Extract the [x, y] coordinate from the center of the cell holding the provided text.  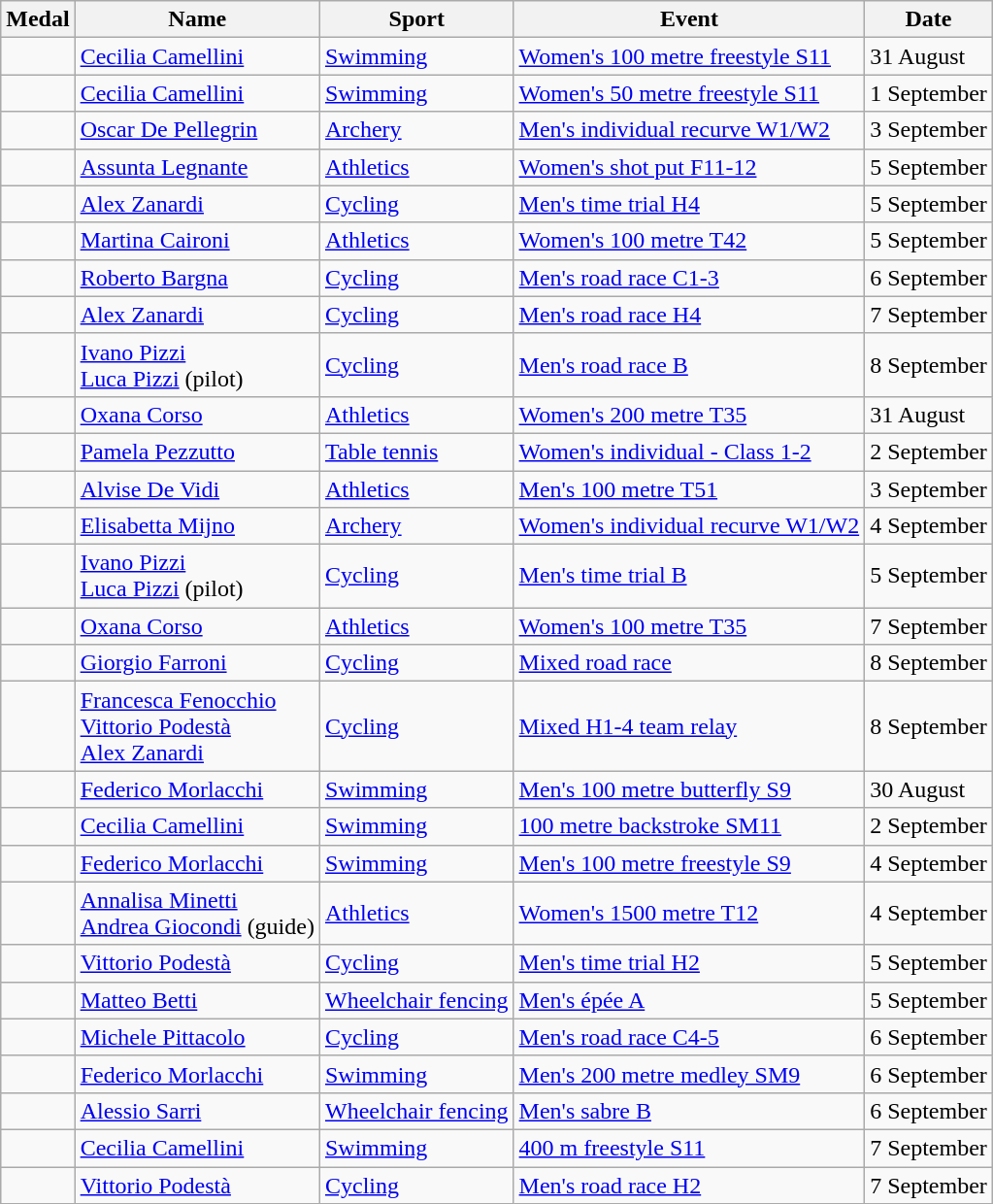
Francesca FenocchioVittorio PodestàAlex Zanardi [197, 726]
Women's 100 metre T35 [689, 626]
Date [929, 19]
Men's road race B [689, 365]
Men's 100 metre freestyle S9 [689, 863]
Matteo Betti [197, 1000]
Women's individual - Class 1-2 [689, 451]
Table tennis [416, 451]
Medal [38, 19]
Oscar De Pellegrin [197, 130]
Men's road race C4-5 [689, 1037]
Men's road race C1-3 [689, 278]
400 m freestyle S11 [689, 1148]
Roberto Bargna [197, 278]
Assunta Legnante [197, 167]
30 August [929, 789]
Name [197, 19]
Giorgio Farroni [197, 663]
Women's 100 metre freestyle S11 [689, 56]
Annalisa MinettiAndrea Giocondi (guide) [197, 913]
Women's individual recurve W1/W2 [689, 526]
Women's 1500 metre T12 [689, 913]
Men's individual recurve W1/W2 [689, 130]
Men's road race H4 [689, 315]
Alessio Sarri [197, 1111]
Men's 100 metre T51 [689, 488]
Men's sabre B [689, 1111]
100 metre backstroke SM11 [689, 826]
Mixed road race [689, 663]
Men's time trial H4 [689, 204]
Women's 100 metre T42 [689, 241]
Michele Pittacolo [197, 1037]
Men's time trial B [689, 577]
Women's 200 metre T35 [689, 415]
Women's 50 metre freestyle S11 [689, 93]
Alvise De Vidi [197, 488]
Pamela Pezzutto [197, 451]
Men's 200 metre medley SM9 [689, 1074]
Mixed H1-4 team relay [689, 726]
1 September [929, 93]
Elisabetta Mijno [197, 526]
Men's 100 metre butterfly S9 [689, 789]
Sport [416, 19]
Women's shot put F11-12 [689, 167]
Event [689, 19]
Men's road race H2 [689, 1186]
Men's time trial H2 [689, 963]
Martina Caironi [197, 241]
Men's épée A [689, 1000]
